Search for the cell housing the specified text and yield its (x, y) center coordinate. 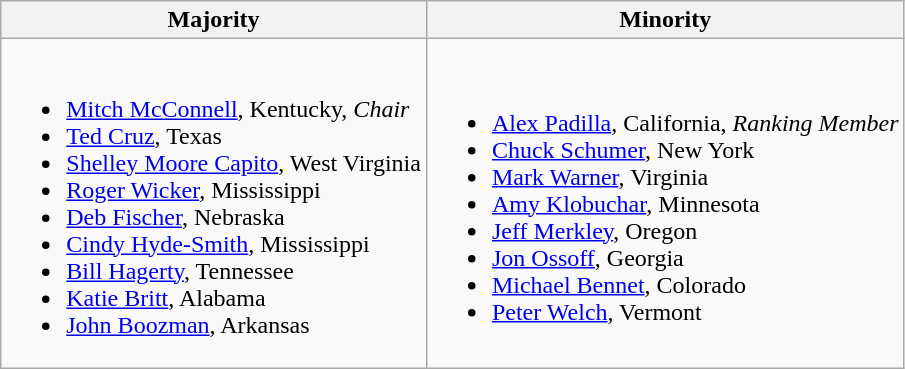
Minority (665, 20)
Majority (214, 20)
